Scan for the cell matching the given text and deliver its (x, y) coordinate at center. 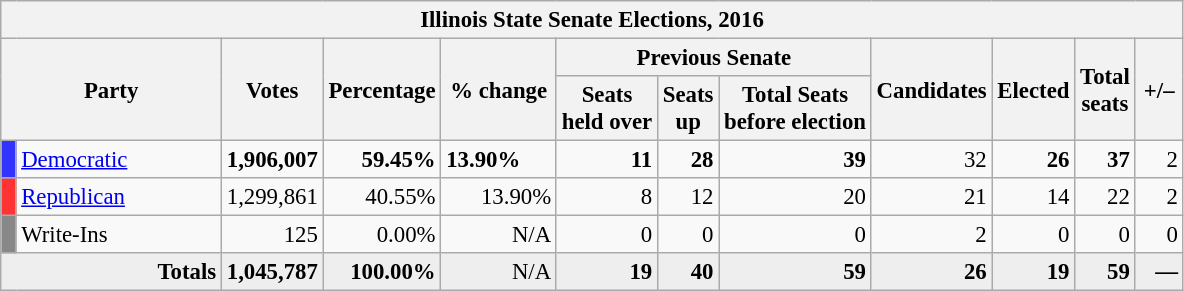
39 (796, 160)
125 (272, 235)
Party (112, 90)
40.55% (382, 197)
Percentage (382, 90)
14 (1034, 197)
N/A (499, 235)
20 (796, 197)
Totalseats (1105, 90)
Seatsheld over (606, 108)
Votes (272, 90)
37 (1105, 160)
12 (688, 197)
21 (932, 197)
Democratic (119, 160)
26 (1034, 160)
Candidates (932, 90)
Seatsup (688, 108)
Total Seatsbefore election (796, 108)
22 (1105, 197)
1,906,007 (272, 160)
28 (688, 160)
Illinois State Senate Elections, 2016 (592, 20)
32 (932, 160)
59.45% (382, 160)
+/– (1159, 90)
0.00% (382, 235)
Previous Senate (714, 58)
% change (499, 90)
Write-Ins (119, 235)
Republican (119, 197)
11 (606, 160)
Elected (1034, 90)
8 (606, 197)
1,299,861 (272, 197)
